From the cell containing the given text, extract its center point as (x, y) coordinate. 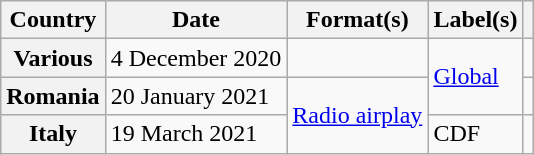
Label(s) (476, 20)
4 December 2020 (196, 58)
Radio airplay (358, 115)
Global (476, 77)
Italy (53, 134)
Various (53, 58)
Format(s) (358, 20)
Country (53, 20)
19 March 2021 (196, 134)
CDF (476, 134)
20 January 2021 (196, 96)
Date (196, 20)
Romania (53, 96)
